Detect which cell encompasses the target text, then output its (x, y) center coordinate. 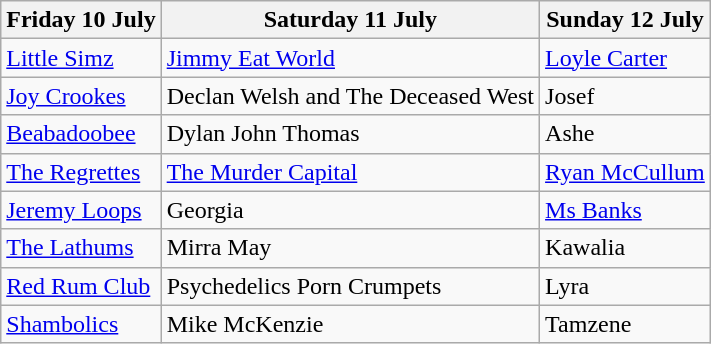
Red Rum Club (81, 286)
Mike McKenzie (350, 324)
Little Simz (81, 58)
Dylan John Thomas (350, 134)
Declan Welsh and The Deceased West (350, 96)
Saturday 11 July (350, 20)
Beabadoobee (81, 134)
Kawalia (626, 248)
The Regrettes (81, 172)
Georgia (350, 210)
Friday 10 July (81, 20)
Ms Banks (626, 210)
Tamzene (626, 324)
The Lathums (81, 248)
Sunday 12 July (626, 20)
Mirra May (350, 248)
Josef (626, 96)
Lyra (626, 286)
Psychedelics Porn Crumpets (350, 286)
Jeremy Loops (81, 210)
Loyle Carter (626, 58)
Ashe (626, 134)
Shambolics (81, 324)
Ryan McCullum (626, 172)
Jimmy Eat World (350, 58)
The Murder Capital (350, 172)
Joy Crookes (81, 96)
